Detect which cell encompasses the target text, then output its (x, y) center coordinate. 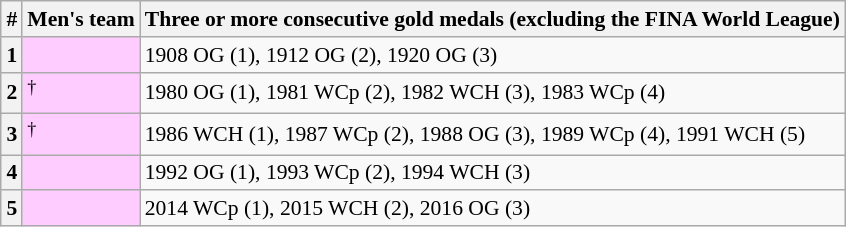
3 (12, 134)
Men's team (80, 19)
2014 WCp (1), 2015 WCH (2), 2016 OG (3) (492, 209)
1908 OG (1), 1912 OG (2), 1920 OG (3) (492, 55)
Three or more consecutive gold medals (excluding the FINA World League) (492, 19)
1992 OG (1), 1993 WCp (2), 1994 WCH (3) (492, 173)
1 (12, 55)
1986 WCH (1), 1987 WCp (2), 1988 OG (3), 1989 WCp (4), 1991 WCH (5) (492, 134)
1980 OG (1), 1981 WCp (2), 1982 WCH (3), 1983 WCp (4) (492, 92)
# (12, 19)
4 (12, 173)
2 (12, 92)
5 (12, 209)
